Detect which cell encompasses the target text, then output its (x, y) center coordinate. 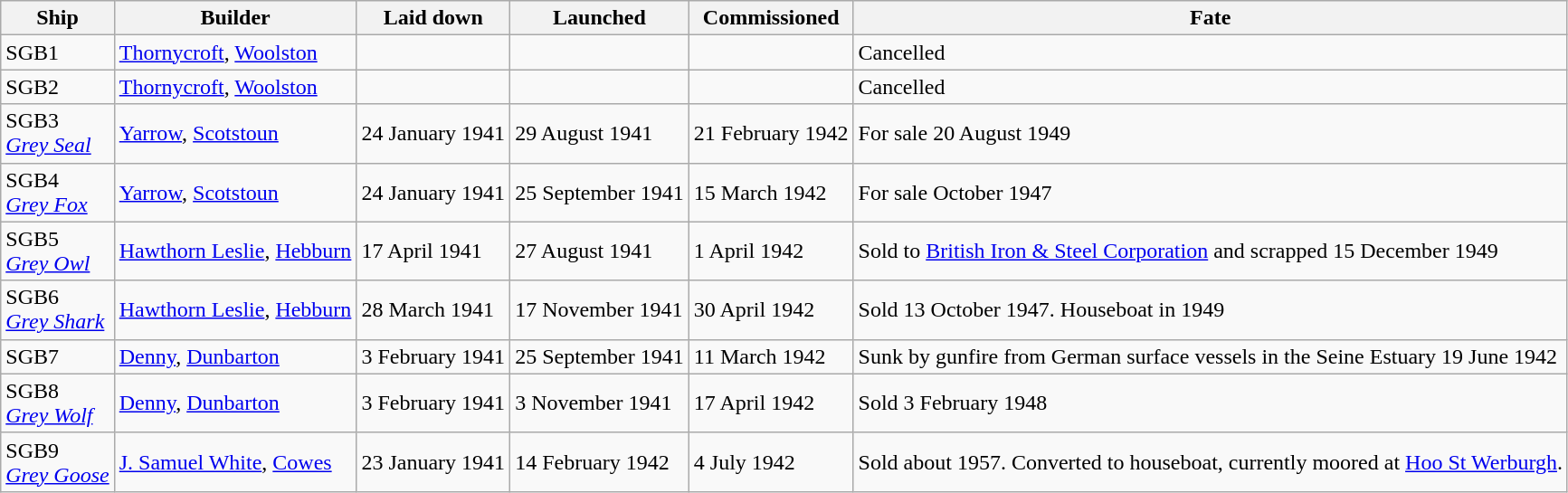
21 February 1942 (771, 134)
Sold to British Iron & Steel Corporation and scrapped 15 December 1949 (1211, 251)
J. Samuel White, Cowes (235, 461)
30 April 1942 (771, 309)
SGB7 (58, 356)
Commissioned (771, 18)
SGB8Grey Wolf (58, 403)
For sale 20 August 1949 (1211, 134)
Ship (58, 18)
23 January 1941 (433, 461)
SGB4Grey Fox (58, 192)
17 April 1941 (433, 251)
29 August 1941 (600, 134)
Sunk by gunfire from German surface vessels in the Seine Estuary 19 June 1942 (1211, 356)
Fate (1211, 18)
3 November 1941 (600, 403)
Sold 3 February 1948 (1211, 403)
17 April 1942 (771, 403)
Laid down (433, 18)
SGB1 (58, 52)
SGB3Grey Seal (58, 134)
17 November 1941 (600, 309)
1 April 1942 (771, 251)
For sale October 1947 (1211, 192)
4 July 1942 (771, 461)
28 March 1941 (433, 309)
SGB2 (58, 87)
Sold 13 October 1947. Houseboat in 1949 (1211, 309)
14 February 1942 (600, 461)
SGB6Grey Shark (58, 309)
SGB5Grey Owl (58, 251)
Builder (235, 18)
11 March 1942 (771, 356)
Sold about 1957. Converted to houseboat, currently moored at Hoo St Werburgh. (1211, 461)
SGB9Grey Goose (58, 461)
27 August 1941 (600, 251)
15 March 1942 (771, 192)
Launched (600, 18)
